Return the [X, Y] coordinate for the center point of the cell that contains the specified text.  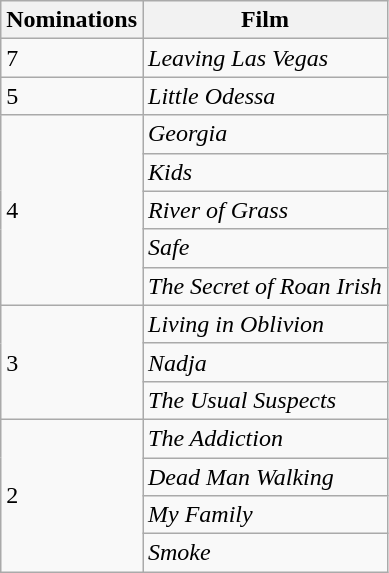
The Usual Suspects [264, 400]
My Family [264, 515]
The Addiction [264, 438]
Smoke [264, 553]
Film [264, 20]
Living in Oblivion [264, 324]
Safe [264, 248]
5 [72, 96]
3 [72, 362]
4 [72, 210]
The Secret of Roan Irish [264, 286]
7 [72, 58]
Nadja [264, 362]
River of Grass [264, 210]
Leaving Las Vegas [264, 58]
Nominations [72, 20]
2 [72, 495]
Georgia [264, 134]
Kids [264, 172]
Little Odessa [264, 96]
Dead Man Walking [264, 477]
